Scan for the cell matching the given text and deliver its [X, Y] coordinate at center. 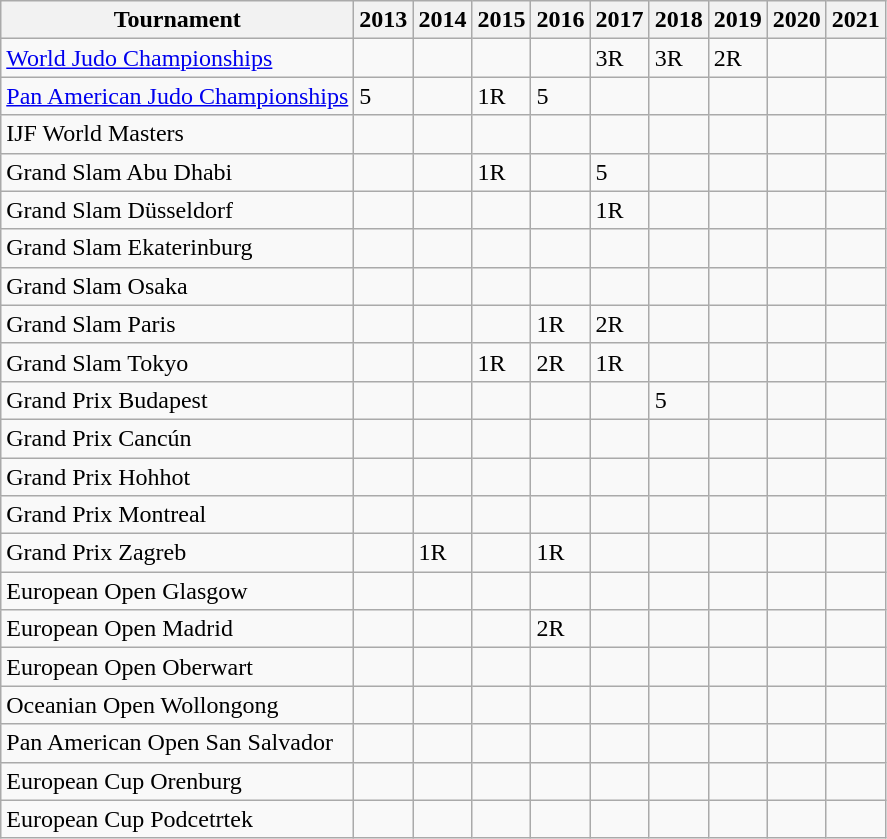
2017 [620, 20]
Grand Slam Düsseldorf [178, 210]
Grand Slam Osaka [178, 286]
Oceanian Open Wollongong [178, 705]
2014 [442, 20]
Grand Prix Cancún [178, 438]
2020 [796, 20]
IJF World Masters [178, 134]
2016 [560, 20]
Tournament [178, 20]
Grand Slam Abu Dhabi [178, 172]
European Cup Orenburg [178, 781]
European Open Oberwart [178, 667]
Pan American Open San Salvador [178, 743]
2019 [738, 20]
Grand Prix Zagreb [178, 553]
European Cup Podcetrtek [178, 819]
2021 [856, 20]
Grand Prix Hohhot [178, 477]
Pan American Judo Championships [178, 96]
2018 [678, 20]
Grand Prix Montreal [178, 515]
Grand Slam Ekaterinburg [178, 248]
Grand Prix Budapest [178, 400]
Grand Slam Paris [178, 324]
European Open Madrid [178, 629]
European Open Glasgow [178, 591]
Grand Slam Tokyo [178, 362]
2013 [384, 20]
2015 [502, 20]
World Judo Championships [178, 58]
